Find where the given text appears and provide that cell's center as [X, Y] coordinate. 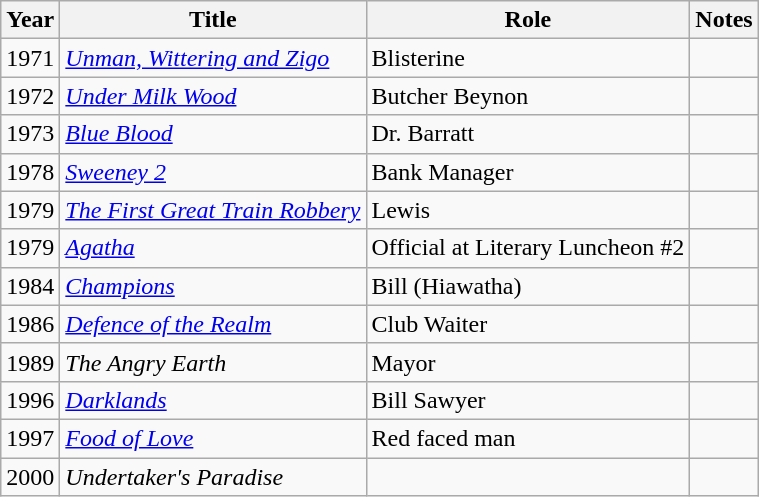
Official at Literary Luncheon #2 [528, 248]
1978 [30, 172]
The Angry Earth [213, 362]
Role [528, 20]
Butcher Beynon [528, 96]
Sweeney 2 [213, 172]
2000 [30, 477]
Under Milk Wood [213, 96]
Dr. Barratt [528, 134]
Year [30, 20]
Unman, Wittering and Zigo [213, 58]
1997 [30, 438]
Blisterine [528, 58]
Mayor [528, 362]
Title [213, 20]
Undertaker's Paradise [213, 477]
Defence of the Realm [213, 324]
Club Waiter [528, 324]
Champions [213, 286]
1996 [30, 400]
1971 [30, 58]
1973 [30, 134]
Bank Manager [528, 172]
1972 [30, 96]
Bill Sawyer [528, 400]
1984 [30, 286]
Agatha [213, 248]
1989 [30, 362]
Notes [724, 20]
Red faced man [528, 438]
Darklands [213, 400]
The First Great Train Robbery [213, 210]
Lewis [528, 210]
Bill (Hiawatha) [528, 286]
Blue Blood [213, 134]
1986 [30, 324]
Food of Love [213, 438]
